Determine the [x, y] coordinate at the center of the cell enclosing the given text.  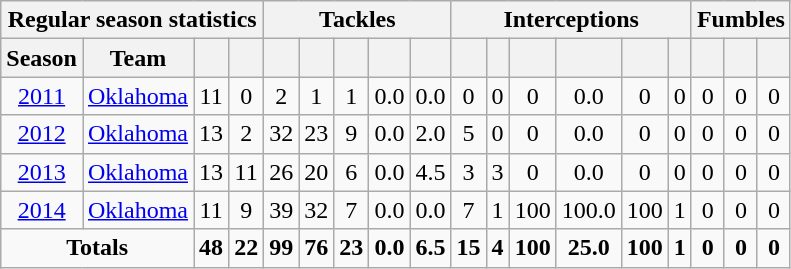
6.5 [430, 248]
Interceptions [571, 20]
4.5 [430, 172]
20 [316, 172]
76 [316, 248]
2014 [42, 210]
Regular season statistics [132, 20]
Team [138, 58]
6 [352, 172]
2012 [42, 134]
2011 [42, 96]
Totals [98, 248]
15 [468, 248]
99 [282, 248]
48 [212, 248]
2.0 [430, 134]
Season [42, 58]
26 [282, 172]
2013 [42, 172]
39 [282, 210]
22 [246, 248]
4 [498, 248]
100.0 [588, 210]
25.0 [588, 248]
Tackles [358, 20]
5 [468, 134]
Fumbles [740, 20]
